Search for the cell housing the specified text and yield its [x, y] center coordinate. 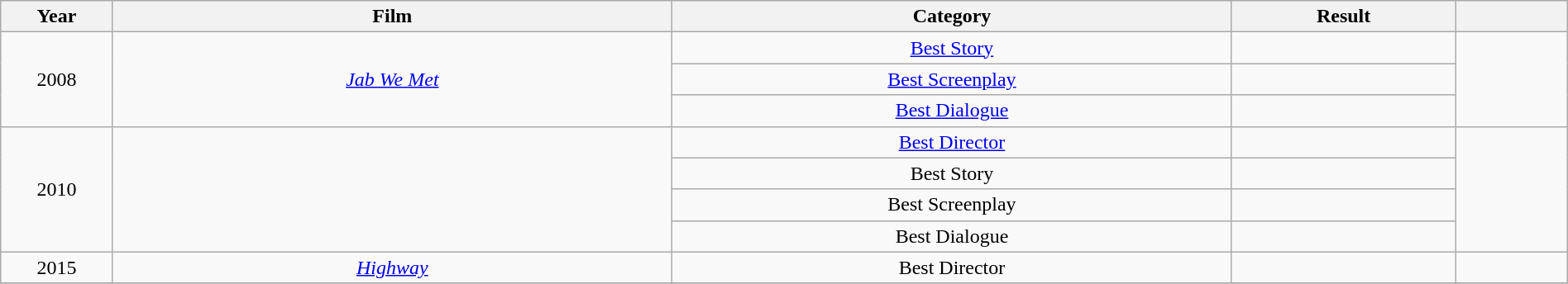
Jab We Met [392, 79]
2015 [56, 267]
Category [953, 17]
2008 [56, 79]
Film [392, 17]
Highway [392, 267]
Year [56, 17]
Result [1343, 17]
2010 [56, 189]
